Determine the [X, Y] coordinate at the center of the cell enclosing the given text.  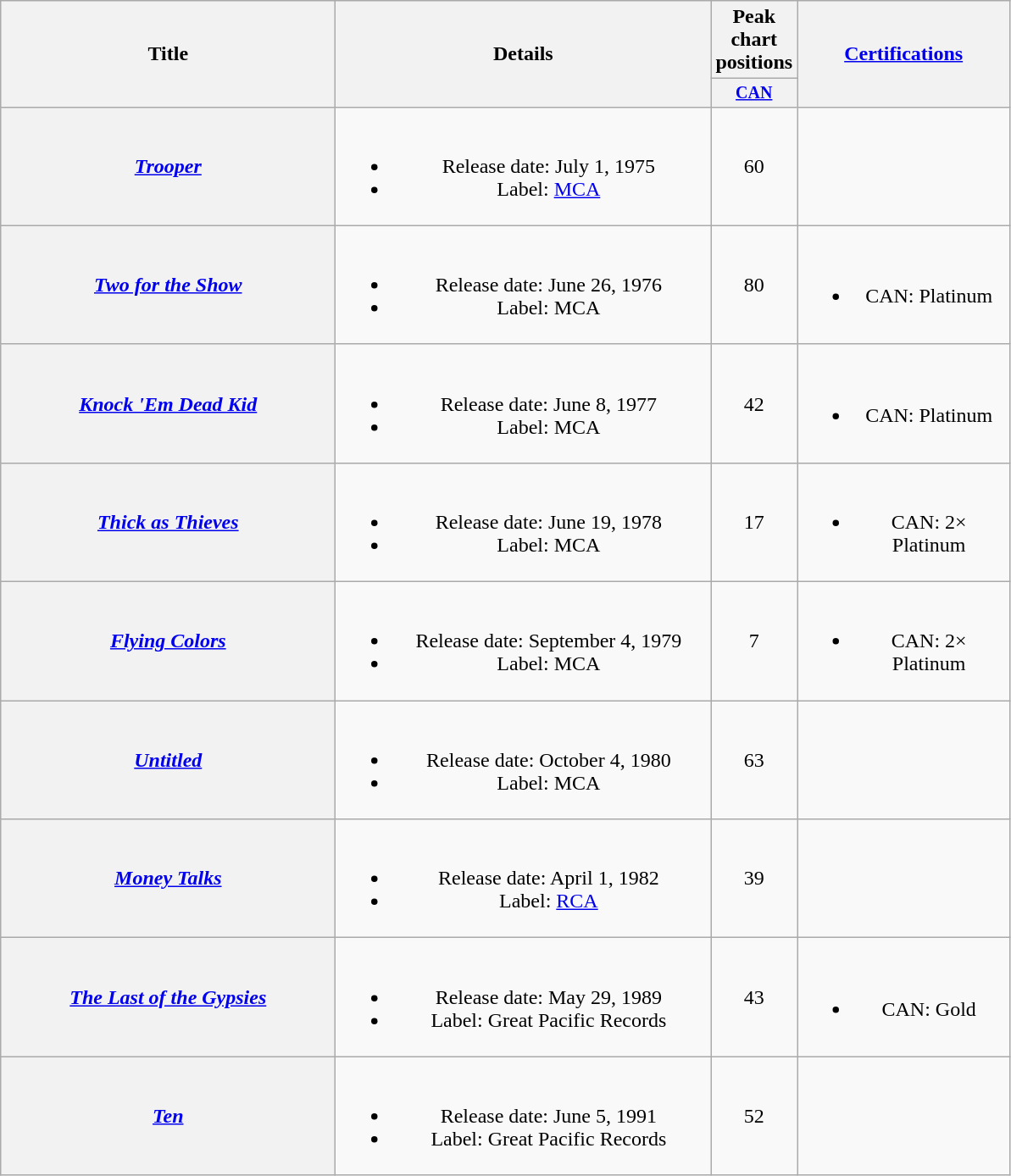
Two for the Show [168, 285]
Release date: May 29, 1989Label: Great Pacific Records [524, 997]
52 [754, 1116]
39 [754, 879]
Trooper [168, 166]
Money Talks [168, 879]
Release date: October 4, 1980Label: MCA [524, 760]
Release date: June 26, 1976Label: MCA [524, 285]
Release date: June 19, 1978Label: MCA [524, 522]
Peak chartpositions [754, 40]
Release date: April 1, 1982Label: RCA [524, 879]
43 [754, 997]
CAN [754, 93]
17 [754, 522]
Certifications [903, 54]
7 [754, 641]
42 [754, 403]
Release date: June 8, 1977Label: MCA [524, 403]
63 [754, 760]
60 [754, 166]
CAN: Gold [903, 997]
Details [524, 54]
Release date: September 4, 1979Label: MCA [524, 641]
Thick as Thieves [168, 522]
The Last of the Gypsies [168, 997]
Release date: July 1, 1975Label: MCA [524, 166]
80 [754, 285]
Flying Colors [168, 641]
Knock 'Em Dead Kid [168, 403]
Untitled [168, 760]
Title [168, 54]
Release date: June 5, 1991Label: Great Pacific Records [524, 1116]
Ten [168, 1116]
